Extract the [X, Y] coordinate from the center of the cell holding the provided text.  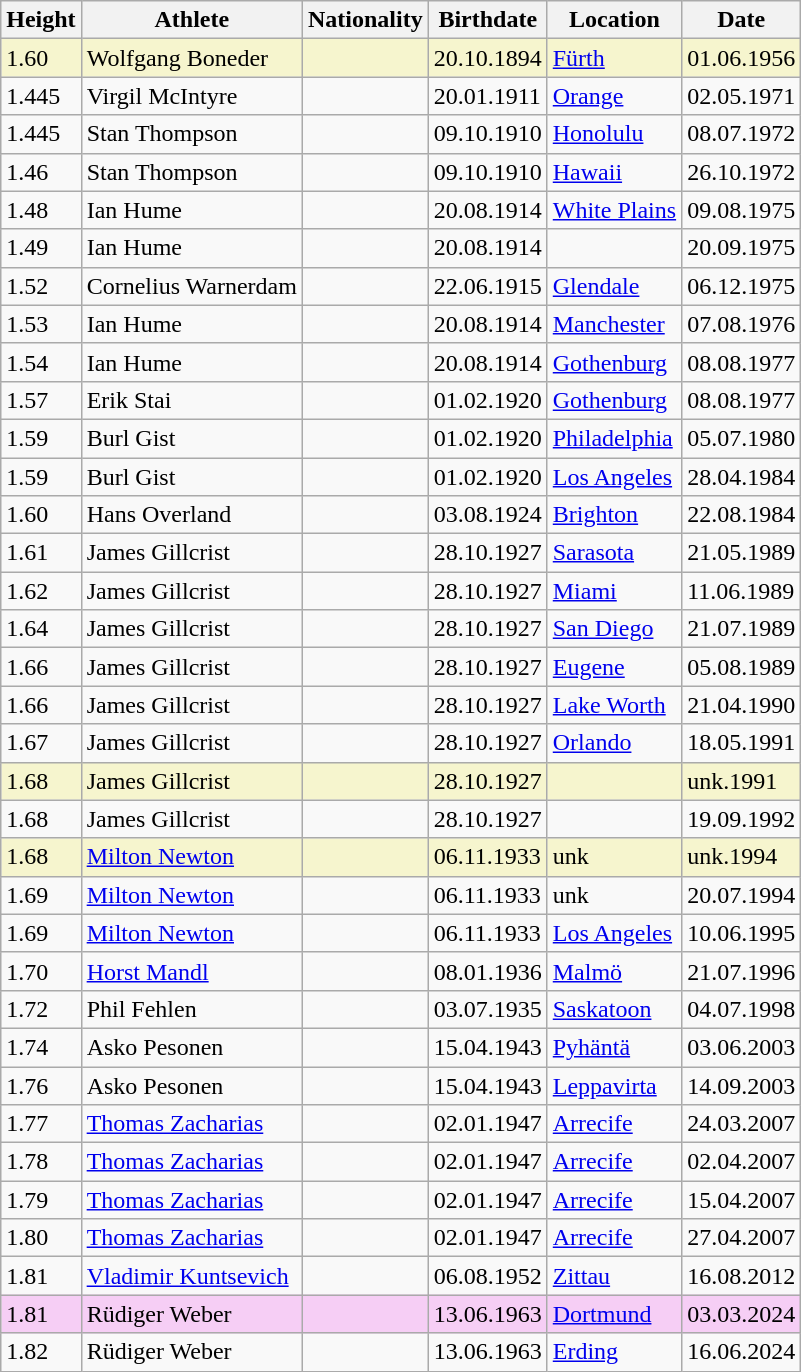
1.46 [41, 172]
Dortmund [614, 1314]
Miami [614, 591]
Horst Mandl [192, 971]
Cornelius Warnerdam [192, 286]
Saskatoon [614, 1009]
Philadelphia [614, 438]
White Plains [614, 210]
Orange [614, 96]
01.06.1956 [742, 58]
Glendale [614, 286]
1.77 [41, 1124]
Sarasota [614, 553]
06.08.1952 [488, 1276]
Pyhäntä [614, 1047]
Location [614, 20]
06.12.1975 [742, 286]
05.08.1989 [742, 667]
28.04.1984 [742, 477]
Zittau [614, 1276]
1.82 [41, 1352]
03.03.2024 [742, 1314]
Honolulu [614, 134]
03.08.1924 [488, 515]
Leppavirta [614, 1085]
1.70 [41, 971]
08.01.1936 [488, 971]
1.53 [41, 324]
1.57 [41, 400]
1.67 [41, 743]
Vladimir Kuntsevich [192, 1276]
21.05.1989 [742, 553]
18.05.1991 [742, 743]
20.07.1994 [742, 895]
Erding [614, 1352]
15.04.2007 [742, 1200]
10.06.1995 [742, 933]
Brighton [614, 515]
27.04.2007 [742, 1238]
21.07.1996 [742, 971]
Nationality [365, 20]
unk.1991 [742, 781]
Orlando [614, 743]
Erik Stai [192, 400]
Hans Overland [192, 515]
11.06.1989 [742, 591]
Manchester [614, 324]
16.08.2012 [742, 1276]
05.07.1980 [742, 438]
07.08.1976 [742, 324]
24.03.2007 [742, 1124]
unk.1994 [742, 857]
20.10.1894 [488, 58]
04.07.1998 [742, 1009]
09.08.1975 [742, 210]
Hawaii [614, 172]
26.10.1972 [742, 172]
Phil Fehlen [192, 1009]
22.06.1915 [488, 286]
Virgil McIntyre [192, 96]
1.76 [41, 1085]
Birthdate [488, 20]
02.05.1971 [742, 96]
03.07.1935 [488, 1009]
1.48 [41, 210]
1.54 [41, 362]
1.52 [41, 286]
1.64 [41, 629]
14.09.2003 [742, 1085]
San Diego [614, 629]
Date [742, 20]
03.06.2003 [742, 1047]
1.61 [41, 553]
Height [41, 20]
16.06.2024 [742, 1352]
1.62 [41, 591]
Lake Worth [614, 705]
Malmö [614, 971]
1.74 [41, 1047]
1.72 [41, 1009]
22.08.1984 [742, 515]
1.49 [41, 248]
02.04.2007 [742, 1162]
1.78 [41, 1162]
08.07.1972 [742, 134]
1.79 [41, 1200]
21.07.1989 [742, 629]
1.80 [41, 1238]
Fürth [614, 58]
20.01.1911 [488, 96]
Athlete [192, 20]
20.09.1975 [742, 248]
21.04.1990 [742, 705]
Eugene [614, 667]
Wolfgang Boneder [192, 58]
19.09.1992 [742, 819]
